Detect which cell encompasses the target text, then output its (x, y) center coordinate. 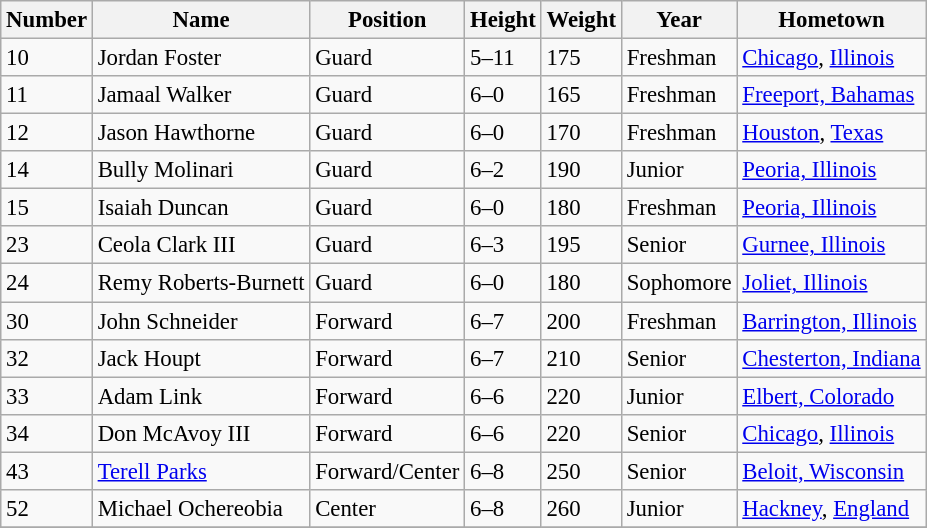
Gurnee, Illinois (832, 245)
15 (47, 208)
210 (581, 358)
Number (47, 20)
Isaiah Duncan (201, 208)
5–11 (503, 58)
Center (388, 509)
Beloit, Wisconsin (832, 471)
10 (47, 58)
175 (581, 58)
43 (47, 471)
Don McAvoy III (201, 433)
11 (47, 95)
23 (47, 245)
190 (581, 170)
32 (47, 358)
Sophomore (679, 283)
195 (581, 245)
Freeport, Bahamas (832, 95)
250 (581, 471)
200 (581, 321)
6–3 (503, 245)
Jason Hawthorne (201, 133)
Barrington, Illinois (832, 321)
6–2 (503, 170)
Joliet, Illinois (832, 283)
170 (581, 133)
Jamaal Walker (201, 95)
260 (581, 509)
165 (581, 95)
Michael Ochereobia (201, 509)
30 (47, 321)
Jack Houpt (201, 358)
Hometown (832, 20)
John Schneider (201, 321)
Ceola Clark III (201, 245)
Forward/Center (388, 471)
Adam Link (201, 396)
Remy Roberts-Burnett (201, 283)
Houston, Texas (832, 133)
52 (47, 509)
34 (47, 433)
Hackney, England (832, 509)
33 (47, 396)
Elbert, Colorado (832, 396)
Height (503, 20)
Position (388, 20)
12 (47, 133)
24 (47, 283)
Year (679, 20)
Jordan Foster (201, 58)
14 (47, 170)
Bully Molinari (201, 170)
Chesterton, Indiana (832, 358)
Terell Parks (201, 471)
Weight (581, 20)
Name (201, 20)
